Find where the given text appears and provide that cell's center as (x, y) coordinate. 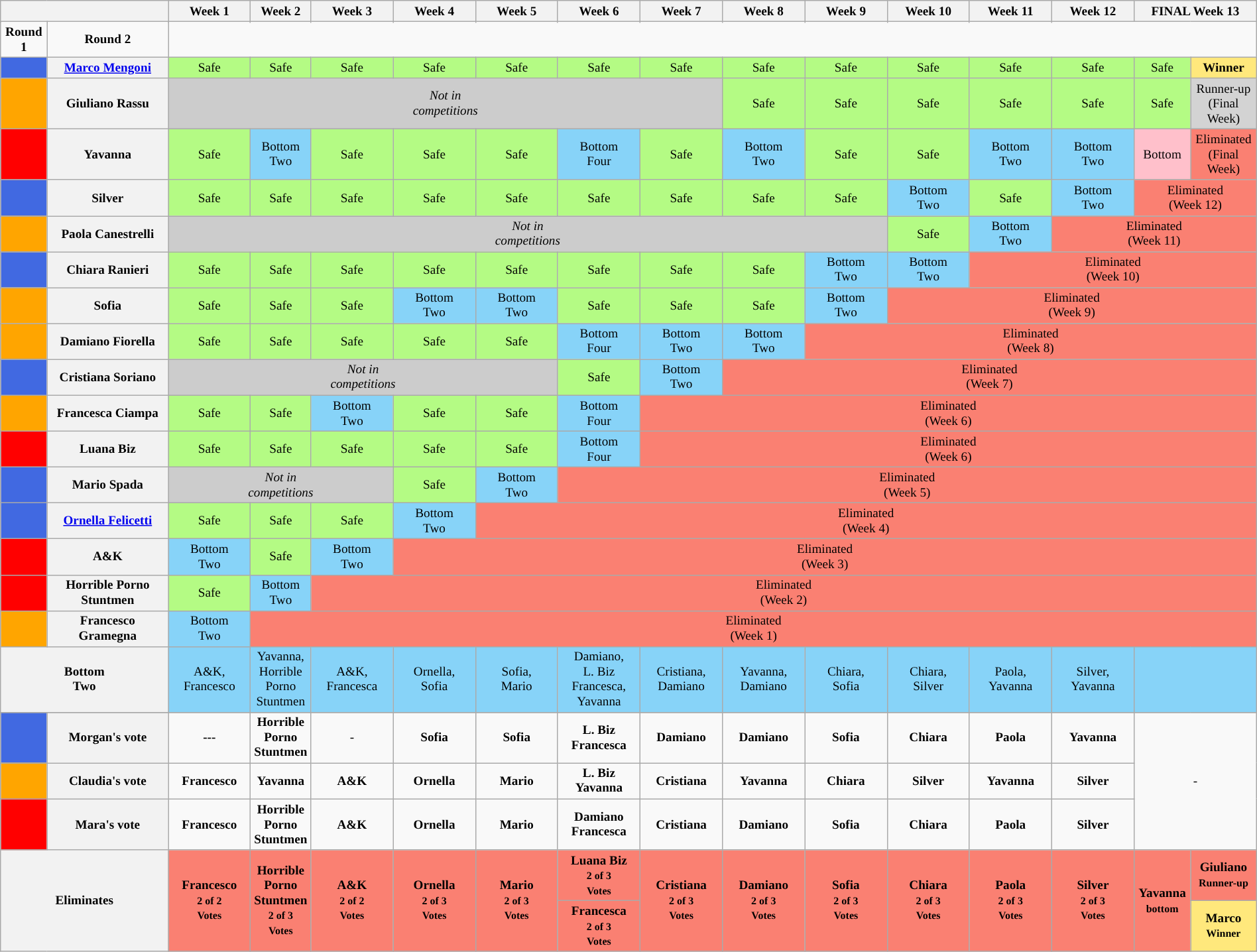
Paola,Yavanna (1010, 679)
Eliminated (Week 10) (1112, 270)
Winner (1224, 68)
Runner-up (Final Week) (1224, 103)
Chiara,Silver (928, 679)
L. BizFrancesca (599, 737)
Week 3 (352, 11)
Yavanna,Horrible Porno Stuntmen (281, 679)
Silver 2 of 3Votes (1093, 900)
Giuliano Rassu (107, 103)
Eliminated (Week 1) (753, 628)
Ornella 2 of 3Votes (434, 900)
Cristiana,Damiano (681, 679)
Week 7 (681, 11)
Week 1 (209, 11)
Chiara 2 of 3Votes (928, 900)
A&K,Francesca (352, 679)
Eliminates (85, 900)
Damiano,L. BizFrancesca,Yavanna (599, 679)
FINAL Week 13 (1196, 11)
Week 11 (1010, 11)
Paola 2 of 3Votes (1010, 900)
Marco Mengoni (107, 68)
Cristiana Soriano (107, 377)
Paola Canestrelli (107, 233)
Eliminated (Week 9) (1071, 306)
A&K,Francesco (209, 679)
Claudia's vote (107, 781)
Week 10 (928, 11)
Week 8 (764, 11)
Eliminated (Week 7) (990, 377)
Marco Winner (1224, 925)
Sofia 2 of 3Votes (846, 900)
Silver,Yavanna (1093, 679)
Morgan's vote (107, 737)
Week 4 (434, 11)
Horrible PornoStuntmen 2 of 3Votes (281, 900)
Horrible Porno Stuntmen (107, 593)
Week 12 (1093, 11)
Francesco 2 of 2Votes (209, 900)
DamianoFrancesca (599, 825)
Sofia,Mario (516, 679)
Francesco Gramegna (107, 628)
Yavanna,Damiano (764, 679)
Ornella,Sofia (434, 679)
Eliminated (Week 4) (866, 521)
Damiano Fiorella (107, 341)
Luana Biz 2 of 3Votes (599, 875)
--- (209, 737)
Week 6 (599, 11)
Eliminated (Week 11) (1154, 233)
Eliminated (Week 2) (784, 593)
Eliminated (Week 12) (1196, 198)
Francesca Ciampa (107, 413)
A&K 2 of 2Votes (352, 900)
Mario Spada (107, 485)
Week 5 (516, 11)
Round 1 (24, 39)
Yavanna bottom (1163, 900)
Week 2 (281, 11)
Eliminated (Week 5) (907, 485)
L. BizYavanna (599, 781)
Round 2 (107, 39)
Eliminated (Week 8) (1030, 341)
Mara's vote (107, 825)
Eliminated (Week 3) (825, 557)
Ornella Felicetti (107, 521)
Francesca 2 of 3Votes (599, 925)
Chiara Ranieri (107, 270)
Week 9 (846, 11)
Giuliano Runner-up (1224, 875)
Luana Biz (107, 449)
Eliminated (Final Week) (1224, 155)
Chiara,Sofia (846, 679)
Mario 2 of 3Votes (516, 900)
Cristiana 2 of 3Votes (681, 900)
Bottom (1163, 155)
Damiano 2 of 3Votes (764, 900)
